Search for the cell housing the specified text and yield its (x, y) center coordinate. 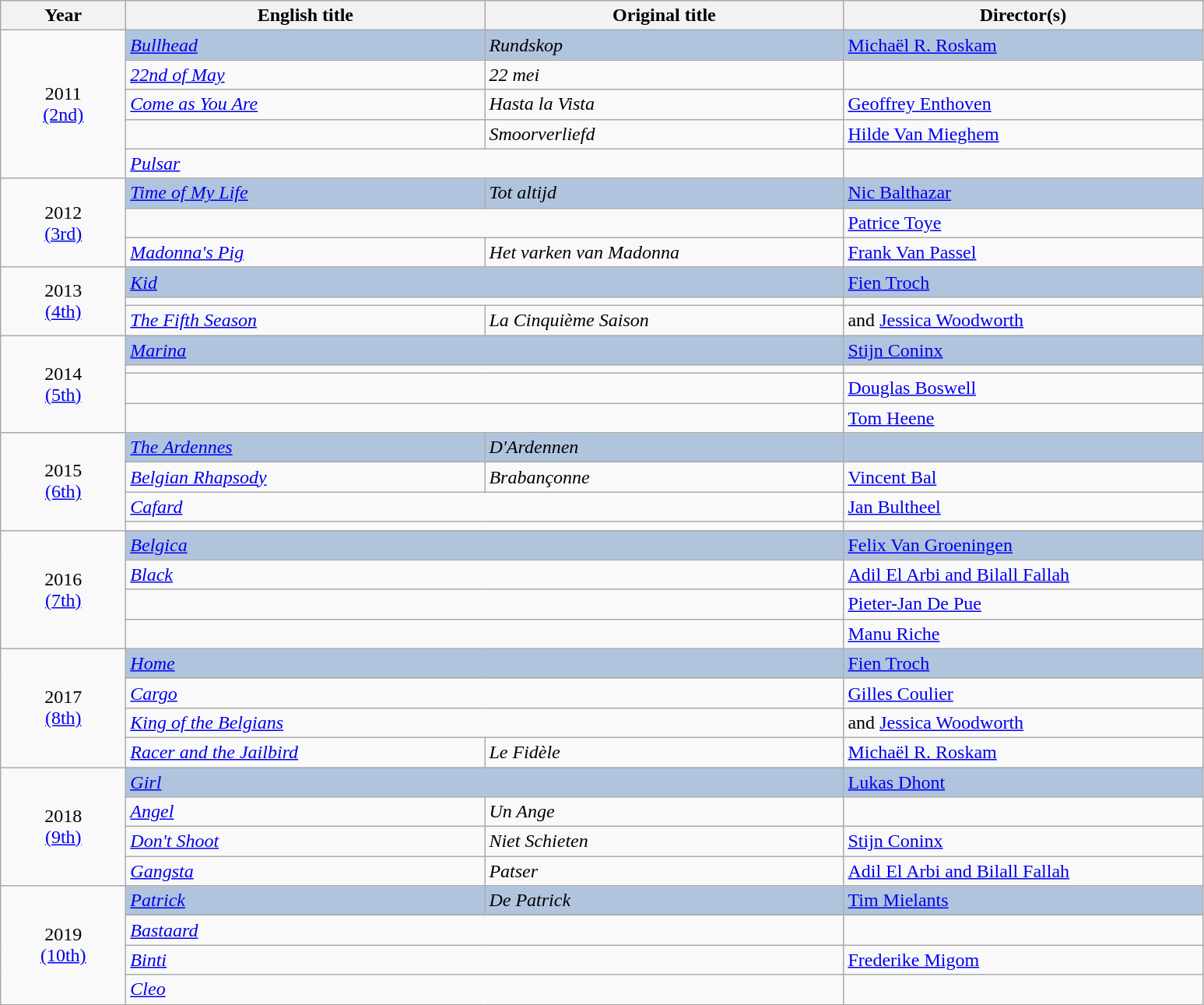
2012(3rd) (64, 223)
Year (64, 16)
Racer and the Jailbird (305, 752)
Frank Van Passel (1023, 252)
Belgica (485, 545)
Gilles Coulier (1023, 693)
Tim Mielants (1023, 901)
Binti (485, 960)
2019(10th) (64, 945)
King of the Belgians (485, 722)
Patrick (305, 901)
Cleo (485, 989)
Patser (665, 871)
22nd of May (305, 75)
De Patrick (665, 901)
D'Ardennen (665, 448)
Brabançonne (665, 477)
Home (485, 663)
Hasta la Vista (665, 104)
2014(5th) (64, 383)
2011(2nd) (64, 104)
Madonna's Pig (305, 252)
Niet Schieten (665, 842)
2018(9th) (64, 827)
Don't Shoot (305, 842)
Patrice Toye (1023, 223)
Cafard (485, 507)
Manu Riche (1023, 634)
Douglas Boswell (1023, 388)
Belgian Rhapsody (305, 477)
Lukas Dhont (1023, 782)
Geoffrey Enthoven (1023, 104)
2013(4th) (64, 300)
Come as You Are (305, 104)
Nic Balthazar (1023, 193)
Bullhead (305, 45)
Frederike Migom (1023, 960)
Gangsta (305, 871)
Director(s) (1023, 16)
The Ardennes (305, 448)
Original title (665, 16)
Le Fidèle (665, 752)
Angel (305, 812)
2016(7th) (64, 589)
22 mei (665, 75)
2017(8th) (64, 708)
Girl (485, 782)
Marina (485, 350)
Rundskop (665, 45)
Smoorverliefd (665, 134)
Time of My Life (305, 193)
English title (305, 16)
Cargo (485, 693)
Tot altijd (665, 193)
Felix Van Groeningen (1023, 545)
The Fifth Season (305, 320)
Un Ange (665, 812)
Vincent Bal (1023, 477)
Het varken van Madonna (665, 252)
Kid (485, 282)
Bastaard (485, 930)
2015(6th) (64, 481)
Hilde Van Mieghem (1023, 134)
Jan Bultheel (1023, 507)
La Cinquième Saison (665, 320)
Pieter-Jan De Pue (1023, 604)
Black (485, 575)
Tom Heene (1023, 418)
Pulsar (485, 163)
